Identify which cell holds the provided text, then report its [X, Y] central coordinate. 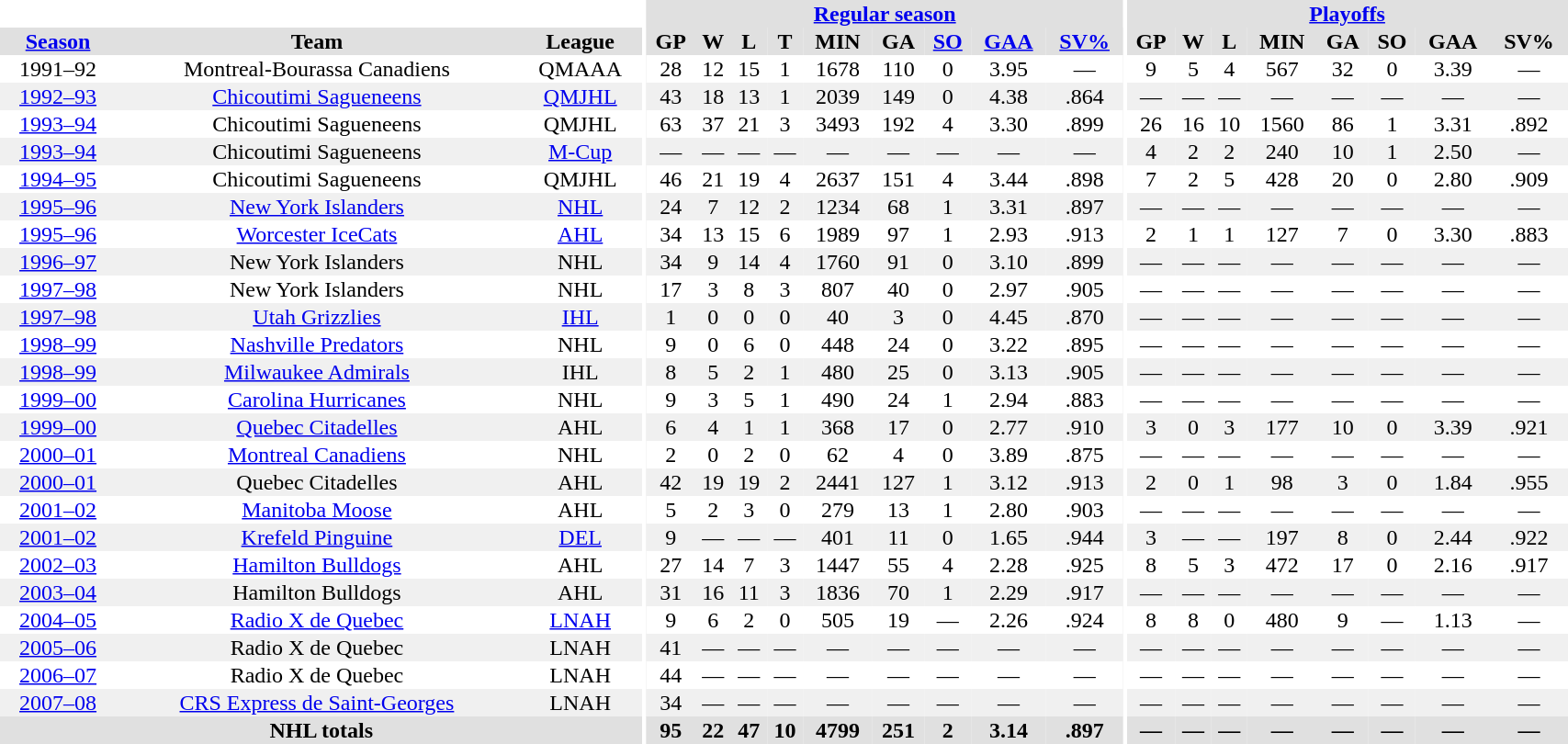
Season [58, 41]
41 [671, 648]
1989 [838, 234]
70 [898, 592]
.910 [1085, 427]
3.89 [1009, 455]
68 [898, 207]
3.44 [1009, 179]
2.97 [1009, 289]
27 [671, 565]
31 [671, 592]
2.93 [1009, 234]
Regular season [886, 14]
448 [838, 344]
.903 [1085, 510]
Carolina Hurricanes [317, 400]
2.94 [1009, 400]
.925 [1085, 565]
110 [898, 69]
25 [898, 372]
95 [671, 730]
1836 [838, 592]
.921 [1529, 427]
177 [1282, 427]
Montreal Canadiens [317, 455]
490 [838, 400]
43 [671, 96]
1447 [838, 565]
2.29 [1009, 592]
4.38 [1009, 96]
2006–07 [58, 675]
1.65 [1009, 537]
472 [1282, 565]
3.10 [1009, 262]
32 [1343, 69]
.924 [1085, 620]
22 [713, 730]
Team [317, 41]
3.12 [1009, 482]
2005–06 [58, 648]
37 [713, 124]
Manitoba Moose [317, 510]
2039 [838, 96]
98 [1282, 482]
2002–03 [58, 565]
Nashville Predators [317, 344]
1991–92 [58, 69]
CRS Express de Saint-Georges [317, 703]
2004–05 [58, 620]
192 [898, 124]
197 [1282, 537]
368 [838, 427]
1.84 [1453, 482]
428 [1282, 179]
1992–93 [58, 96]
.909 [1529, 179]
18 [713, 96]
28 [671, 69]
3.22 [1009, 344]
1996–97 [58, 262]
86 [1343, 124]
.870 [1085, 317]
47 [750, 730]
91 [898, 262]
1560 [1282, 124]
2003–04 [58, 592]
Montreal-Bourassa Canadiens [317, 69]
505 [838, 620]
NHL totals [321, 730]
DEL [581, 537]
149 [898, 96]
1234 [838, 207]
26 [1152, 124]
QMAAA [581, 69]
3.95 [1009, 69]
3.14 [1009, 730]
.895 [1085, 344]
2.77 [1009, 427]
251 [898, 730]
3.13 [1009, 372]
2441 [838, 482]
2.16 [1453, 565]
62 [838, 455]
401 [838, 537]
.955 [1529, 482]
46 [671, 179]
4799 [838, 730]
Worcester IceCats [317, 234]
Utah Grizzlies [317, 317]
240 [1282, 152]
2.28 [1009, 565]
Playoffs [1348, 14]
1678 [838, 69]
.922 [1529, 537]
2.26 [1009, 620]
807 [838, 289]
2.44 [1453, 537]
T [784, 41]
567 [1282, 69]
Milwaukee Admirals [317, 372]
63 [671, 124]
151 [898, 179]
.944 [1085, 537]
.875 [1085, 455]
279 [838, 510]
M-Cup [581, 152]
55 [898, 565]
4.45 [1009, 317]
2.50 [1453, 152]
2007–08 [58, 703]
3493 [838, 124]
Krefeld Pinguine [317, 537]
2637 [838, 179]
.892 [1529, 124]
.898 [1085, 179]
.864 [1085, 96]
44 [671, 675]
League [581, 41]
1994–95 [58, 179]
20 [1343, 179]
97 [898, 234]
42 [671, 482]
1760 [838, 262]
1.13 [1453, 620]
